Extract the [x, y] coordinate from the center of the cell holding the provided text.  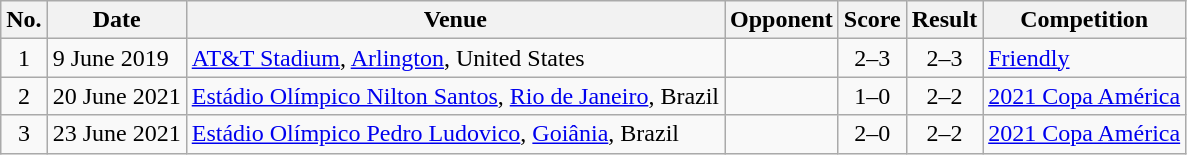
Opponent [782, 20]
Date [116, 20]
Result [944, 20]
2–0 [872, 134]
20 June 2021 [116, 96]
No. [24, 20]
Estádio Olímpico Pedro Ludovico, Goiânia, Brazil [455, 134]
Competition [1084, 20]
3 [24, 134]
Score [872, 20]
23 June 2021 [116, 134]
9 June 2019 [116, 58]
Venue [455, 20]
1 [24, 58]
Estádio Olímpico Nilton Santos, Rio de Janeiro, Brazil [455, 96]
Friendly [1084, 58]
AT&T Stadium, Arlington, United States [455, 58]
2 [24, 96]
1–0 [872, 96]
